Detect which cell encompasses the target text, then output its [X, Y] center coordinate. 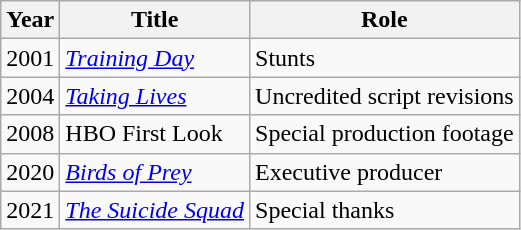
Training Day [155, 58]
2021 [30, 210]
Executive producer [385, 172]
Taking Lives [155, 96]
Birds of Prey [155, 172]
Uncredited script revisions [385, 96]
The Suicide Squad [155, 210]
2008 [30, 134]
2004 [30, 96]
HBO First Look [155, 134]
2001 [30, 58]
Role [385, 20]
2020 [30, 172]
Stunts [385, 58]
Special production footage [385, 134]
Title [155, 20]
Year [30, 20]
Special thanks [385, 210]
